Scan for the cell matching the given text and deliver its (x, y) coordinate at center. 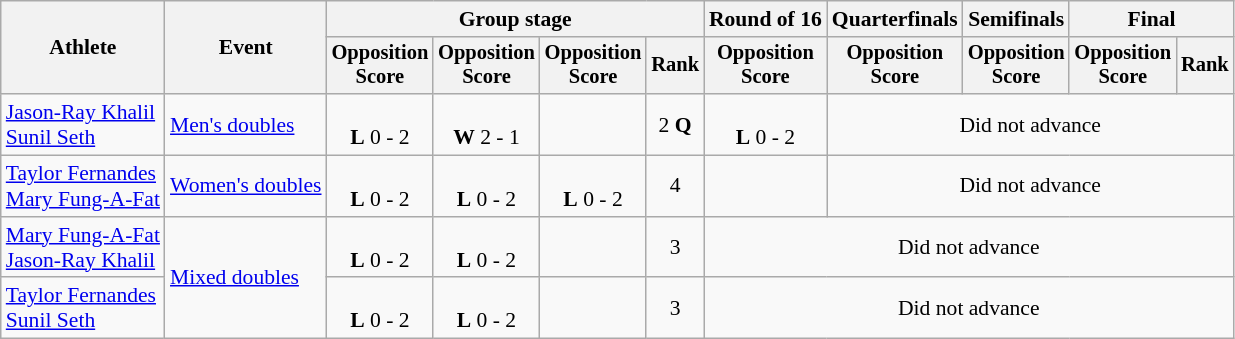
Jason-Ray KhalilSunil Seth (83, 124)
Event (246, 48)
Athlete (83, 48)
Men's doubles (246, 124)
Mary Fung-A-FatJason-Ray Khalil (83, 248)
Semifinals (1016, 19)
Quarterfinals (895, 19)
4 (675, 186)
W 2 - 1 (486, 124)
Taylor FernandesSunil Seth (83, 308)
Final (1151, 19)
Round of 16 (766, 19)
Taylor FernandesMary Fung-A-Fat (83, 186)
2 Q (675, 124)
Mixed doubles (246, 278)
Women's doubles (246, 186)
Group stage (516, 19)
